Return [x, y] of the center of cell containing provided text 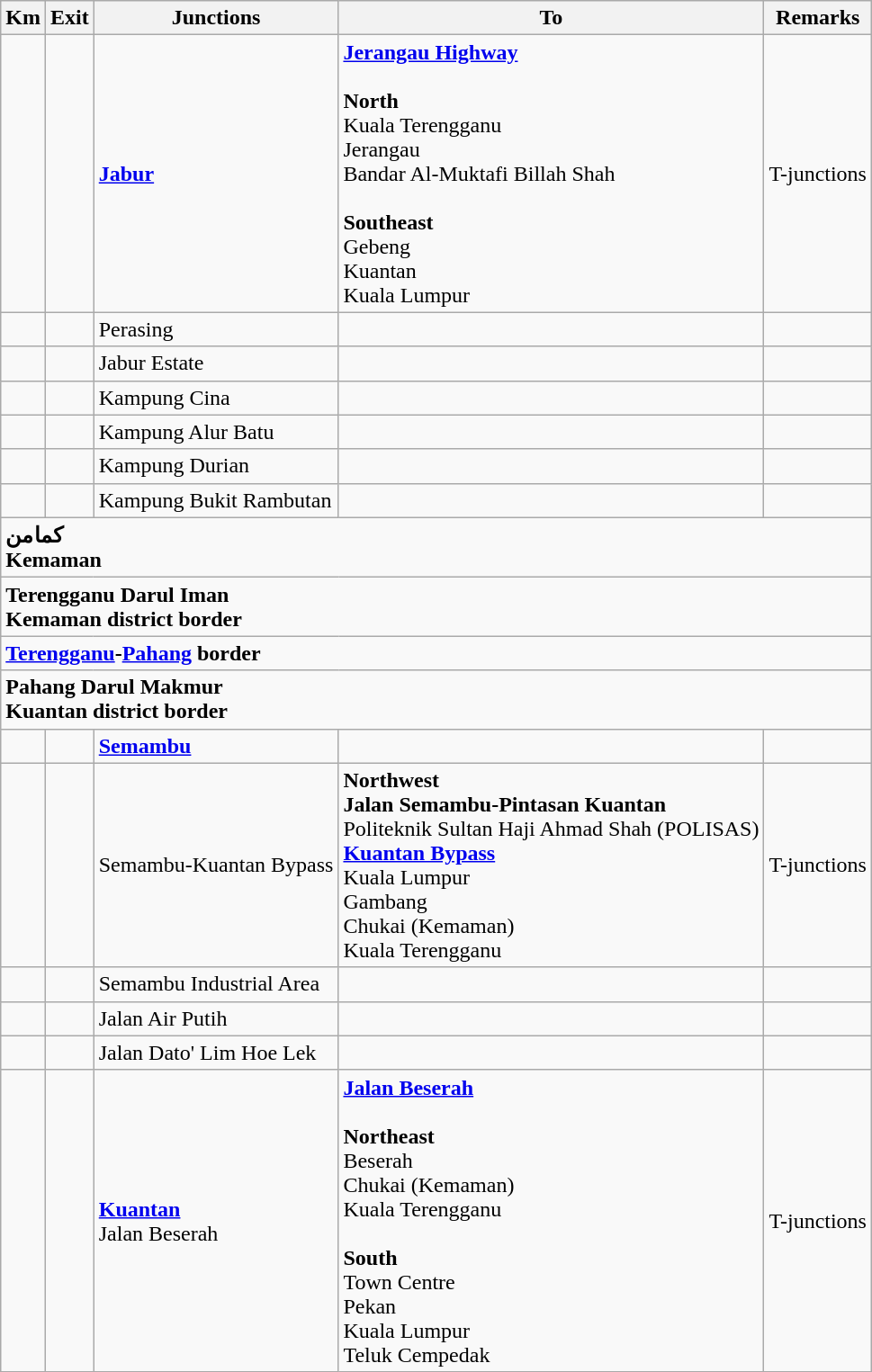
Kampung Durian [216, 466]
Pahang Darul MakmurKuantan district border [436, 700]
Terengganu-Pahang border [436, 653]
NorthwestJalan Semambu-Pintasan Kuantan Politeknik Sultan Haji Ahmad Shah (POLISAS) Kuantan BypassKuala LumpurGambangChukai (Kemaman)Kuala Terengganu [551, 865]
Semambu-Kuantan Bypass [216, 865]
Jabur [216, 174]
KuantanJalan Beserah [216, 1220]
Kampung Cina [216, 398]
Semambu Industrial Area [216, 984]
كمامنKemaman [436, 547]
Km [23, 18]
Jerangau HighwayNorthKuala TerengganuJerangauBandar Al-Muktafi Billah ShahSoutheastGebengKuantanKuala Lumpur [551, 174]
Jabur Estate [216, 363]
Semambu [216, 746]
Remarks [818, 18]
Kampung Bukit Rambutan [216, 500]
Perasing [216, 329]
Exit [69, 18]
Jalan Air Putih [216, 1018]
Junctions [216, 18]
Kampung Alur Batu [216, 432]
Terengganu Darul ImanKemaman district border [436, 606]
To [551, 18]
Jalan Dato' Lim Hoe Lek [216, 1053]
Jalan BeserahNortheastBeserahChukai (Kemaman)Kuala TerengganuSouthTown CentrePekanKuala LumpurTeluk Cempedak [551, 1220]
